Find where the given text appears and provide that cell's center as [x, y] coordinate. 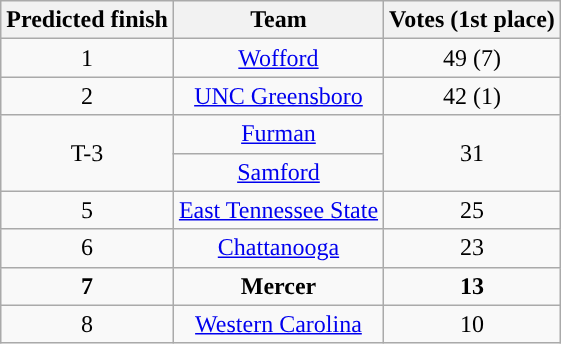
T-3 [88, 153]
Mercer [278, 286]
Samford [278, 172]
Western Carolina [278, 324]
42 (1) [472, 96]
10 [472, 324]
7 [88, 286]
2 [88, 96]
Wofford [278, 58]
31 [472, 153]
East Tennessee State [278, 210]
UNC Greensboro [278, 96]
Furman [278, 134]
6 [88, 248]
5 [88, 210]
Team [278, 20]
8 [88, 324]
Chattanooga [278, 248]
Predicted finish [88, 20]
Votes (1st place) [472, 20]
25 [472, 210]
1 [88, 58]
49 (7) [472, 58]
13 [472, 286]
23 [472, 248]
